Output the (x, y) coordinate of the center of the cell containing the given text.  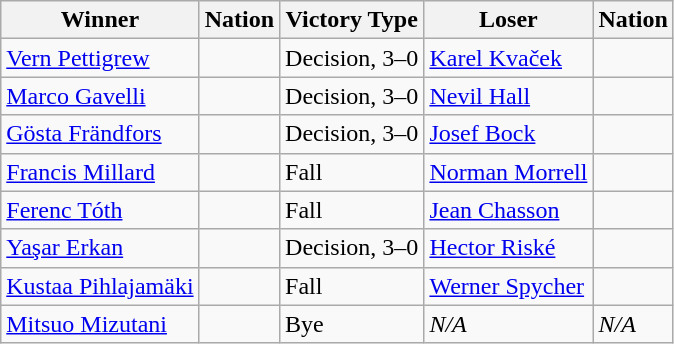
Loser (508, 20)
Vern Pettigrew (100, 58)
Norman Morrell (508, 172)
Francis Millard (100, 172)
Hector Riské (508, 248)
Mitsuo Mizutani (100, 324)
Yaşar Erkan (100, 248)
Kustaa Pihlajamäki (100, 286)
Werner Spycher (508, 286)
Josef Bock (508, 134)
Winner (100, 20)
Bye (352, 324)
Gösta Frändfors (100, 134)
Victory Type (352, 20)
Karel Kvaček (508, 58)
Jean Chasson (508, 210)
Marco Gavelli (100, 96)
Ferenc Tóth (100, 210)
Nevil Hall (508, 96)
